Locate the cell with the specified text and output its (x, y) center coordinate. 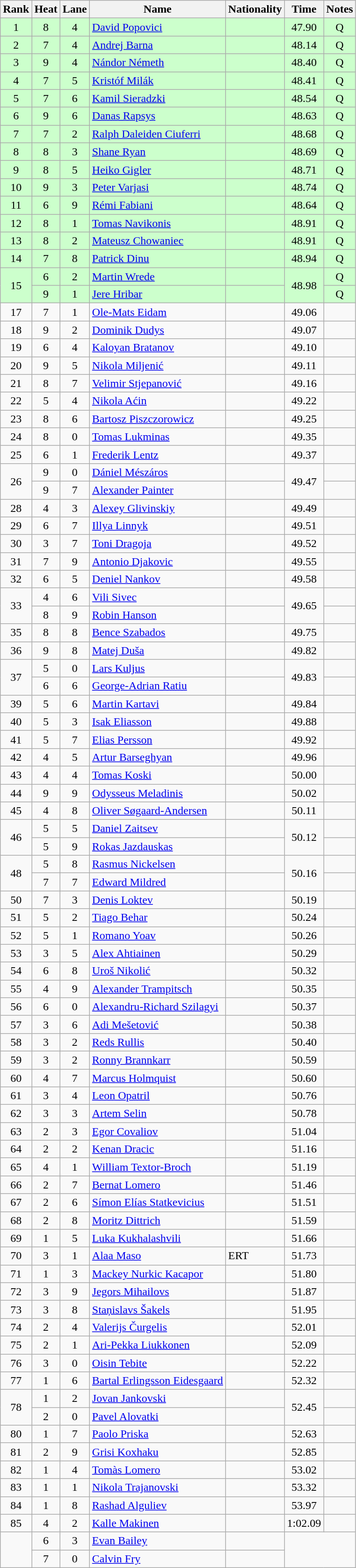
52.63 (304, 1434)
49.47 (304, 481)
Denis Loktev (157, 900)
50.40 (304, 1042)
1:02.09 (304, 1523)
30 (16, 544)
Odysseus Meladinis (157, 793)
Uroš Nikolić (157, 971)
43 (16, 775)
Nikola Miljenić (157, 365)
George-Adrian Ratiu (157, 686)
Nationality (255, 9)
47.90 (304, 27)
Leon Opatril (157, 1096)
48 (16, 873)
Lars Kuljus (157, 668)
51.95 (304, 1309)
48.98 (304, 285)
65 (16, 1167)
53 (16, 953)
52.09 (304, 1345)
Martin Kartavi (157, 704)
78 (16, 1408)
49.10 (304, 348)
85 (16, 1523)
26 (16, 481)
12 (16, 223)
Calvin Fry (157, 1559)
76 (16, 1363)
48.69 (304, 152)
Bartosz Piszczorowicz (157, 419)
Jere Hribar (157, 294)
Lane (75, 9)
29 (16, 526)
63 (16, 1131)
Oisin Tebite (157, 1363)
Reds Rullis (157, 1042)
Jegors Mihailovs (157, 1291)
49.92 (304, 739)
49.88 (304, 722)
Kristóf Milák (157, 80)
51.04 (304, 1131)
48.71 (304, 169)
Artur Barseghyan (157, 757)
32 (16, 579)
49.25 (304, 419)
Rasmus Nickelsen (157, 864)
28 (16, 508)
64 (16, 1149)
49.07 (304, 330)
59 (16, 1060)
Frederik Lentz (157, 454)
40 (16, 722)
52.32 (304, 1381)
52 (16, 935)
Kalle Makinen (157, 1523)
80 (16, 1434)
49.75 (304, 633)
48.54 (304, 98)
52.85 (304, 1452)
50.26 (304, 935)
Velimir Stjepanović (157, 383)
Heat (46, 9)
Ole-Mats Eidam (157, 312)
Tiago Behar (157, 918)
48.64 (304, 205)
62 (16, 1114)
50.59 (304, 1060)
18 (16, 330)
Edward Mildred (157, 882)
57 (16, 1024)
51.73 (304, 1256)
Robin Hanson (157, 615)
51.59 (304, 1220)
49.65 (304, 606)
51 (16, 918)
Alexander Painter (157, 490)
Name (157, 9)
Antonio Djakovic (157, 562)
Marcus Holmquist (157, 1078)
22 (16, 401)
67 (16, 1203)
50.38 (304, 1024)
50.00 (304, 775)
Tomas Lukminas (157, 437)
Kamil Sieradzki (157, 98)
49.52 (304, 544)
10 (16, 187)
51.87 (304, 1291)
70 (16, 1256)
Valerijs Čurgelis (157, 1327)
53.32 (304, 1488)
49.55 (304, 562)
83 (16, 1488)
61 (16, 1096)
25 (16, 454)
48.63 (304, 116)
48.40 (304, 63)
Paolo Priska (157, 1434)
Artem Selin (157, 1114)
24 (16, 437)
56 (16, 1006)
Daniel Zaitsev (157, 829)
Jovan Jankovski (157, 1399)
Rokas Jazdauskas (157, 846)
11 (16, 205)
Luka Kukhalashvili (157, 1238)
David Popovici (157, 27)
58 (16, 1042)
Alexandru-Richard Szilagyi (157, 1006)
51.19 (304, 1167)
Nándor Németh (157, 63)
48.94 (304, 259)
31 (16, 562)
Grisi Koxhaku (157, 1452)
Deniel Nankov (157, 579)
51.66 (304, 1238)
50.24 (304, 918)
Kaloyan Bratanov (157, 348)
Illya Linnyk (157, 526)
21 (16, 383)
36 (16, 650)
48.68 (304, 134)
14 (16, 259)
60 (16, 1078)
Pavel Alovatki (157, 1416)
49.22 (304, 401)
Ralph Daleiden Ciuferri (157, 134)
35 (16, 633)
81 (16, 1452)
50.12 (304, 838)
Rashad Alguliev (157, 1505)
55 (16, 989)
Nikola Trajanovski (157, 1488)
Kenan Dracic (157, 1149)
Notes (340, 9)
66 (16, 1185)
74 (16, 1327)
Oliver Søgaard-Andersen (157, 811)
73 (16, 1309)
Tomas Koski (157, 775)
49.51 (304, 526)
19 (16, 348)
48.74 (304, 187)
50 (16, 900)
Romano Yoav (157, 935)
50.37 (304, 1006)
Danas Rapsys (157, 116)
Alex Ahtiainen (157, 953)
44 (16, 793)
68 (16, 1220)
15 (16, 285)
49.49 (304, 508)
Alexey Glivinskiy (157, 508)
51.16 (304, 1149)
Símon Elías Statkevicius (157, 1203)
52.45 (304, 1408)
50.78 (304, 1114)
Elias Persson (157, 739)
49.37 (304, 454)
50.35 (304, 989)
53.02 (304, 1470)
17 (16, 312)
50.02 (304, 793)
Time (304, 9)
Alexander Trampitsch (157, 989)
46 (16, 838)
William Textor-Broch (157, 1167)
50.11 (304, 811)
49.82 (304, 650)
ERT (255, 1256)
Bartal Erlingsson Eidesgaard (157, 1381)
84 (16, 1505)
33 (16, 606)
49.16 (304, 383)
Nikola Aćin (157, 401)
Isak Eliasson (157, 722)
51.80 (304, 1274)
Rémi Fabiani (157, 205)
Vili Sivec (157, 597)
45 (16, 811)
Toni Dragoja (157, 544)
Staņislavs Šakels (157, 1309)
49.96 (304, 757)
52.01 (304, 1327)
42 (16, 757)
50.29 (304, 953)
82 (16, 1470)
49.11 (304, 365)
48.41 (304, 80)
50.60 (304, 1078)
39 (16, 704)
Egor Covaliov (157, 1131)
13 (16, 241)
49.58 (304, 579)
53.97 (304, 1505)
Dominik Dudys (157, 330)
Mackey Nurkic Kacapor (157, 1274)
Bence Szabados (157, 633)
71 (16, 1274)
Heiko Gigler (157, 169)
69 (16, 1238)
Mateusz Chowaniec (157, 241)
Tomas Navikonis (157, 223)
Tomàs Lomero (157, 1470)
Shane Ryan (157, 152)
Matej Duša (157, 650)
Bernat Lomero (157, 1185)
Rank (16, 9)
20 (16, 365)
Martin Wrede (157, 277)
Andrej Barna (157, 45)
50.16 (304, 873)
51.46 (304, 1185)
52.22 (304, 1363)
Moritz Dittrich (157, 1220)
50.19 (304, 900)
37 (16, 677)
49.83 (304, 677)
50.76 (304, 1096)
Peter Varjasi (157, 187)
72 (16, 1291)
75 (16, 1345)
50.32 (304, 971)
51.51 (304, 1203)
41 (16, 739)
54 (16, 971)
Dániel Mészáros (157, 472)
48.14 (304, 45)
Ari-Pekka Liukkonen (157, 1345)
Ronny Brannkarr (157, 1060)
Evan Bailey (157, 1541)
23 (16, 419)
49.06 (304, 312)
Alaa Maso (157, 1256)
49.84 (304, 704)
Adi Mešetović (157, 1024)
49.35 (304, 437)
77 (16, 1381)
Patrick Dinu (157, 259)
